Detect which cell encompasses the target text, then output its [x, y] center coordinate. 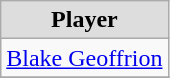
Player [84, 20]
Blake Geoffrion [84, 58]
